Scan for the cell matching the given text and deliver its (x, y) coordinate at center. 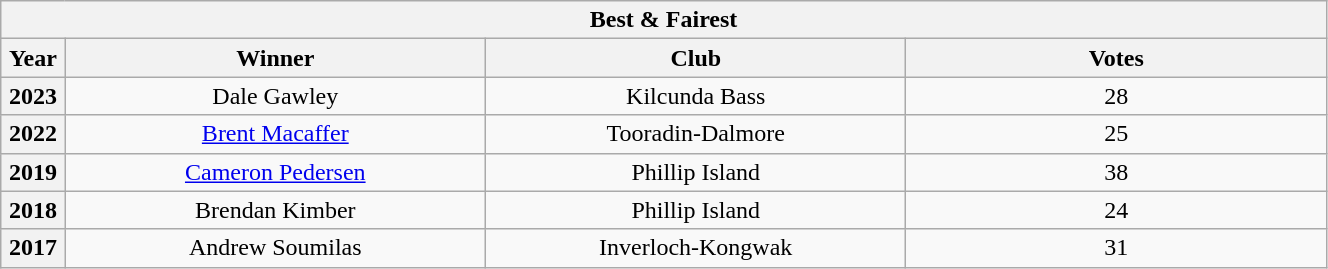
2018 (33, 210)
28 (1116, 96)
2019 (33, 172)
Votes (1116, 58)
2022 (33, 134)
2017 (33, 248)
Kilcunda Bass (696, 96)
31 (1116, 248)
Year (33, 58)
Dale Gawley (275, 96)
Brent Macaffer (275, 134)
Winner (275, 58)
Tooradin-Dalmore (696, 134)
Cameron Pedersen (275, 172)
25 (1116, 134)
38 (1116, 172)
Andrew Soumilas (275, 248)
Inverloch-Kongwak (696, 248)
24 (1116, 210)
Best & Fairest (664, 20)
Club (696, 58)
Brendan Kimber (275, 210)
2023 (33, 96)
